From the cell containing the given text, extract its center point as (x, y) coordinate. 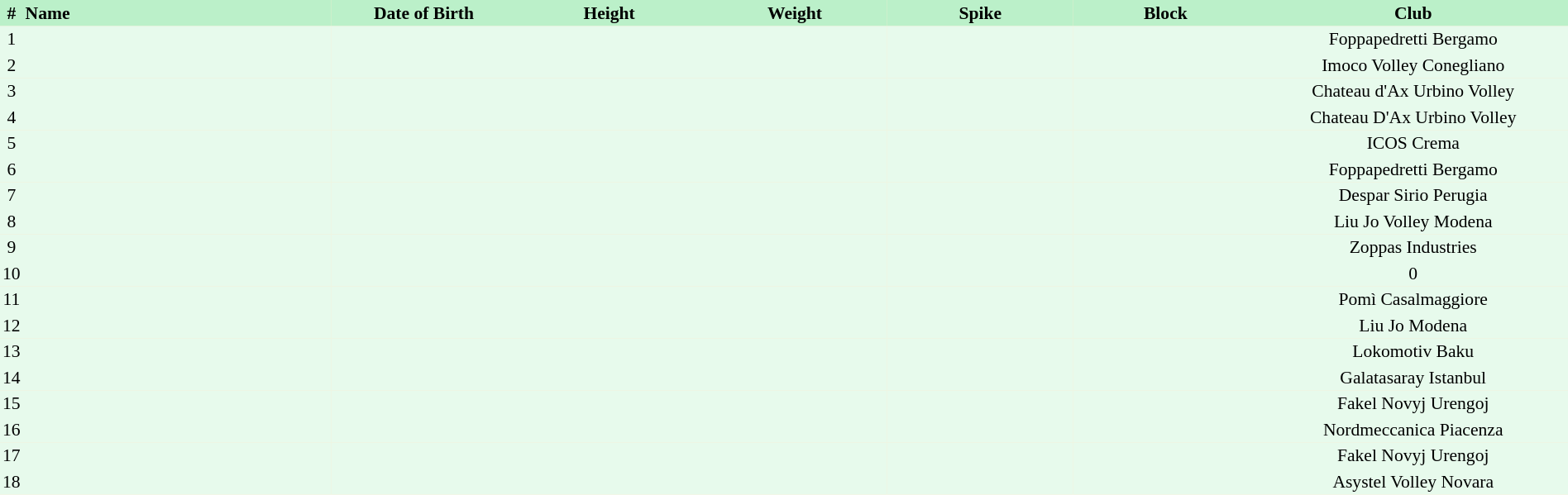
Height (609, 13)
Club (1413, 13)
Liu Jo Volley Modena (1413, 221)
# (12, 13)
Pomì Casalmaggiore (1413, 299)
7 (12, 195)
Weight (795, 13)
Date of Birth (423, 13)
14 (12, 378)
Asystel Volley Novara (1413, 482)
9 (12, 248)
Zoppas Industries (1413, 248)
12 (12, 326)
1 (12, 40)
16 (12, 430)
Spike (980, 13)
2 (12, 65)
10 (12, 274)
Chateau d'Ax Urbino Volley (1413, 91)
Galatasaray Istanbul (1413, 378)
15 (12, 403)
Block (1165, 13)
6 (12, 169)
Chateau D'Ax Urbino Volley (1413, 117)
0 (1413, 274)
13 (12, 352)
Imoco Volley Conegliano (1413, 65)
8 (12, 221)
ICOS Crema (1413, 144)
11 (12, 299)
Lokomotiv Baku (1413, 352)
5 (12, 144)
17 (12, 456)
Nordmeccanica Piacenza (1413, 430)
4 (12, 117)
Liu Jo Modena (1413, 326)
18 (12, 482)
Despar Sirio Perugia (1413, 195)
3 (12, 91)
Name (177, 13)
